From the cell containing the given text, extract its center point as (x, y) coordinate. 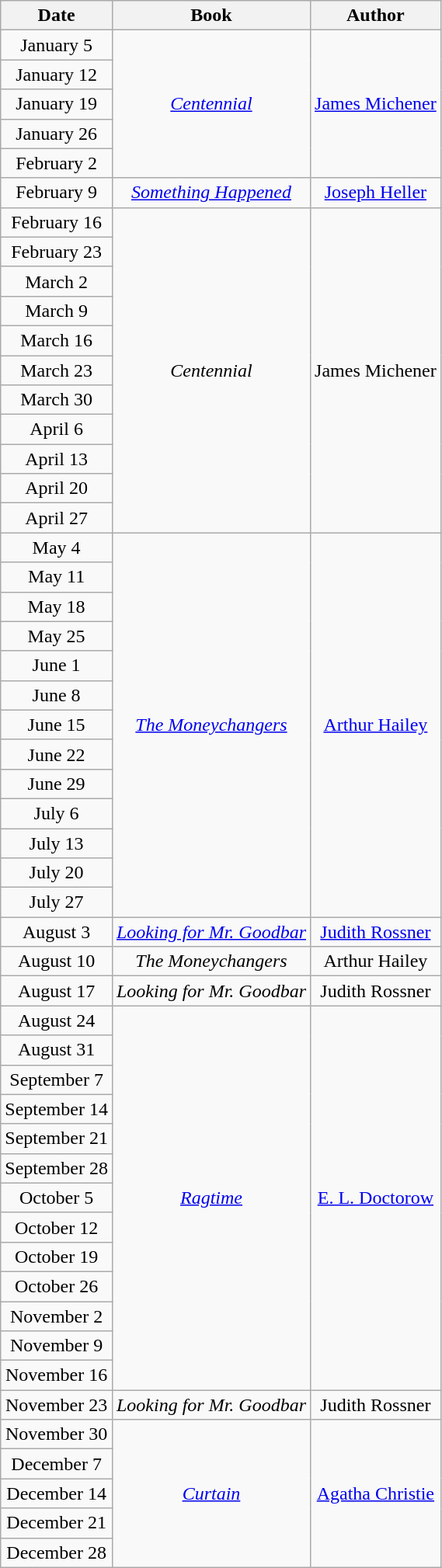
February 16 (57, 222)
E. L. Doctorow (376, 1198)
August 10 (57, 961)
Joseph Heller (376, 193)
Book (211, 16)
March 30 (57, 400)
July 27 (57, 902)
Ragtime (211, 1198)
April 20 (57, 488)
Date (57, 16)
November 16 (57, 1375)
October 12 (57, 1227)
September 28 (57, 1168)
April 6 (57, 429)
December 28 (57, 1552)
January 12 (57, 75)
November 2 (57, 1316)
Agatha Christie (376, 1493)
January 26 (57, 134)
August 24 (57, 1020)
January 5 (57, 45)
July 13 (57, 843)
October 19 (57, 1257)
December 21 (57, 1523)
September 14 (57, 1109)
May 4 (57, 548)
May 11 (57, 577)
August 17 (57, 991)
January 19 (57, 104)
November 30 (57, 1434)
September 7 (57, 1080)
June 22 (57, 754)
September 21 (57, 1139)
August 3 (57, 932)
June 1 (57, 666)
March 16 (57, 340)
February 23 (57, 252)
October 5 (57, 1198)
April 13 (57, 459)
March 9 (57, 311)
August 31 (57, 1050)
November 23 (57, 1405)
April 27 (57, 518)
December 7 (57, 1464)
October 26 (57, 1286)
Author (376, 16)
May 25 (57, 636)
June 15 (57, 725)
February 2 (57, 163)
February 9 (57, 193)
July 20 (57, 873)
Something Happened (211, 193)
March 2 (57, 281)
December 14 (57, 1493)
November 9 (57, 1346)
July 6 (57, 813)
March 23 (57, 370)
May 18 (57, 607)
June 8 (57, 695)
Curtain (211, 1493)
June 29 (57, 784)
